Determine the [X, Y] coordinate at the center of the cell enclosing the given text.  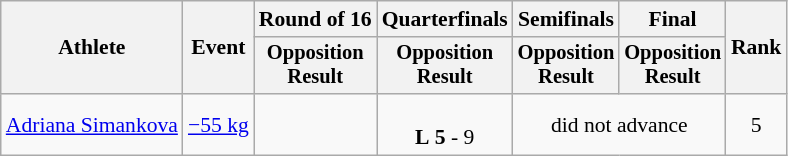
did not advance [620, 124]
Quarterfinals [445, 19]
Athlete [92, 48]
Semifinals [566, 19]
−55 kg [218, 124]
Final [672, 19]
Adriana Simankova [92, 124]
L 5 - 9 [445, 124]
Event [218, 48]
Round of 16 [316, 19]
5 [756, 124]
Rank [756, 48]
